Return the [X, Y] coordinate for the center point of the cell that contains the specified text.  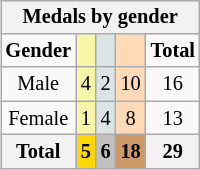
13 [173, 118]
29 [173, 152]
Gender [38, 51]
6 [106, 152]
Female [38, 118]
Male [38, 84]
Medals by gender [100, 17]
10 [131, 84]
2 [106, 84]
8 [131, 118]
1 [86, 118]
5 [86, 152]
16 [173, 84]
18 [131, 152]
